Extract the [X, Y] coordinate from the center of the cell holding the provided text.  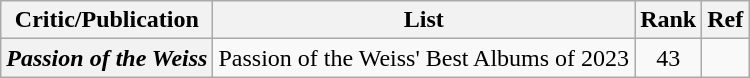
Rank [668, 20]
List [424, 20]
43 [668, 58]
Passion of the Weiss [107, 58]
Ref [726, 20]
Passion of the Weiss' Best Albums of 2023 [424, 58]
Critic/Publication [107, 20]
